Output the (X, Y) coordinate of the center of the cell containing the given text.  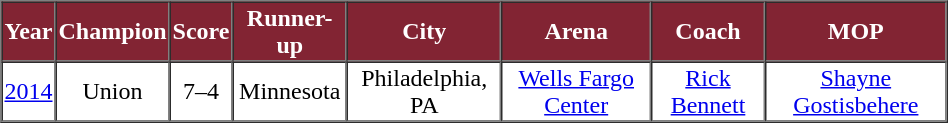
Year (29, 32)
2014 (29, 92)
Coach (708, 32)
Arena (576, 32)
Union (113, 92)
Wells Fargo Center (576, 92)
Champion (113, 32)
Score (202, 32)
7–4 (202, 92)
Rick Bennett (708, 92)
City (424, 32)
Runner-up (290, 32)
MOP (856, 32)
Shayne Gostisbehere (856, 92)
Minnesota (290, 92)
Philadelphia, PA (424, 92)
